Determine the (X, Y) coordinate at the center of the cell enclosing the given text.  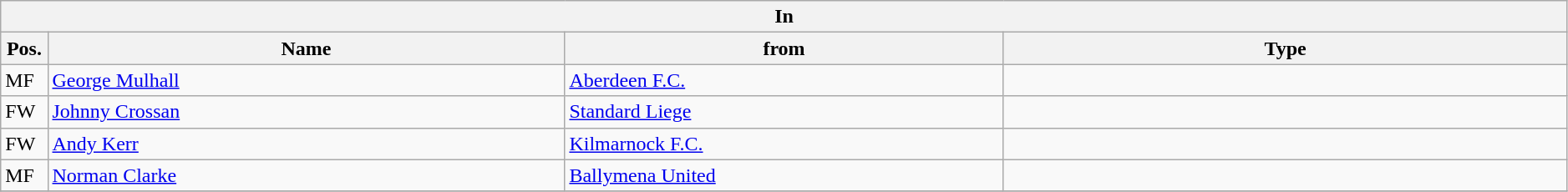
Standard Liege (784, 112)
Ballymena United (784, 175)
Aberdeen F.C. (784, 80)
Johnny Crossan (306, 112)
In (784, 17)
George Mulhall (306, 80)
Kilmarnock F.C. (784, 144)
Andy Kerr (306, 144)
Pos. (24, 48)
Norman Clarke (306, 175)
from (784, 48)
Name (306, 48)
Type (1285, 48)
